Locate the cell with the specified text and output its (X, Y) center coordinate. 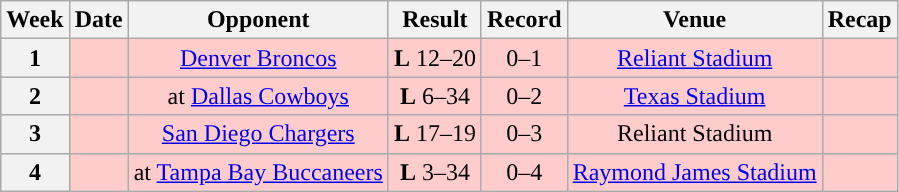
L 3–34 (434, 172)
Date (98, 20)
Venue (694, 20)
0–3 (524, 134)
Result (434, 20)
3 (35, 134)
L 17–19 (434, 134)
Texas Stadium (694, 96)
0–2 (524, 96)
2 (35, 96)
Denver Broncos (258, 58)
1 (35, 58)
0–4 (524, 172)
San Diego Chargers (258, 134)
Recap (860, 20)
4 (35, 172)
0–1 (524, 58)
Opponent (258, 20)
L 6–34 (434, 96)
Raymond James Stadium (694, 172)
at Tampa Bay Buccaneers (258, 172)
L 12–20 (434, 58)
at Dallas Cowboys (258, 96)
Record (524, 20)
Week (35, 20)
